Pinpoint the cell where the given text exists, returning its (X, Y) midpoint coordinate. 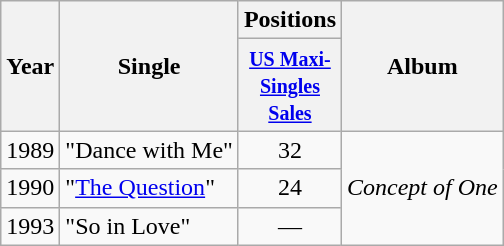
Positions (290, 20)
Concept of One (423, 188)
32 (290, 150)
— (290, 226)
Year (30, 66)
24 (290, 188)
"So in Love" (150, 226)
Album (423, 66)
1990 (30, 188)
1993 (30, 226)
"The Question" (150, 188)
Single (150, 66)
1989 (30, 150)
US Maxi-Singles Sales (290, 85)
"Dance with Me" (150, 150)
